Detect which cell encompasses the target text, then output its (x, y) center coordinate. 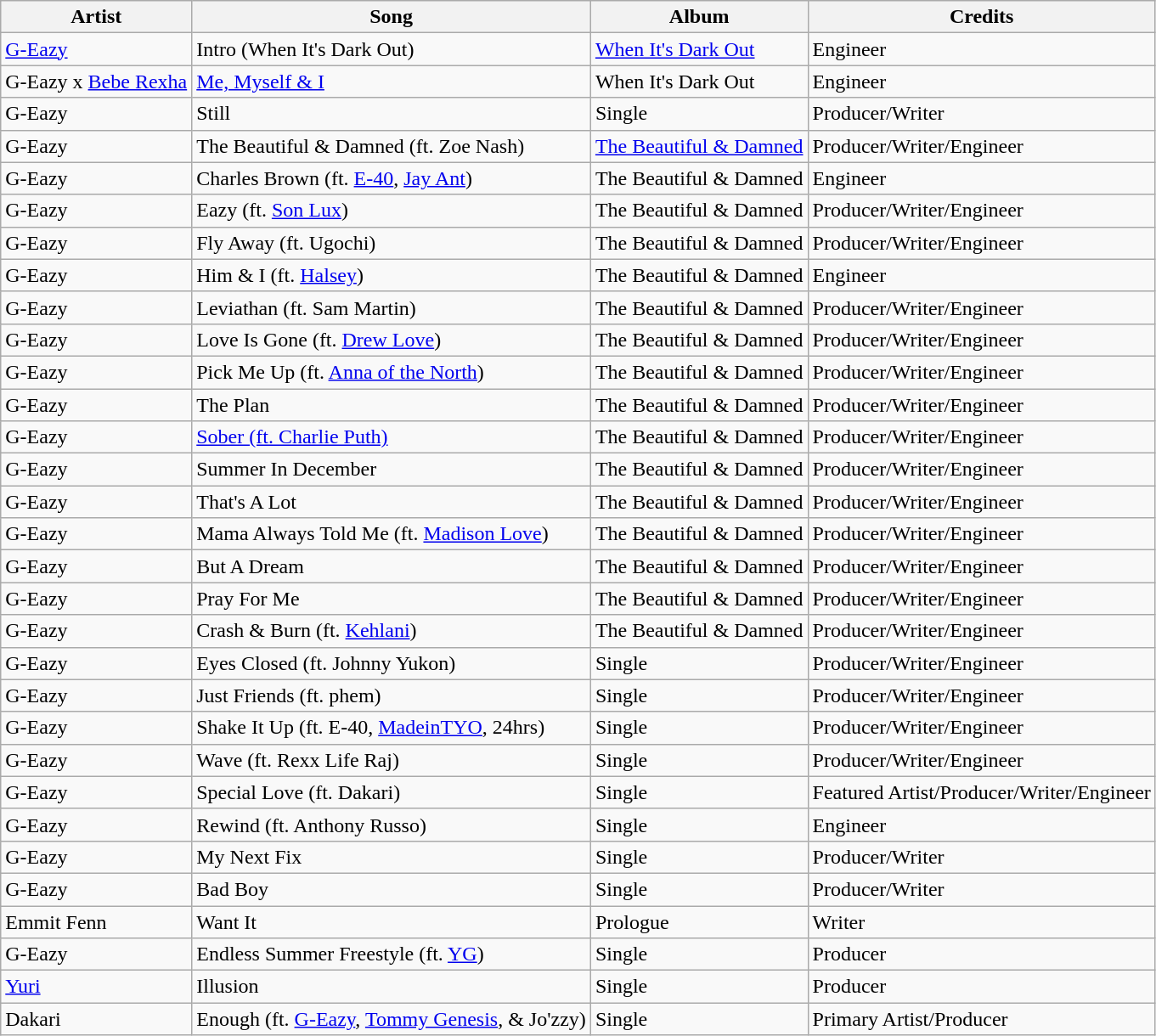
Writer (982, 921)
Yuri (97, 987)
Wave (ft. Rexx Life Raj) (392, 760)
Eazy (ft. Son Lux) (392, 211)
Still (392, 114)
Mama Always Told Me (ft. Madison Love) (392, 534)
Enough (ft. G-Eazy, Tommy Genesis, & Jo'zzy) (392, 1019)
G-Eazy x Bebe Rexha (97, 82)
Charles Brown (ft. E-40, Jay Ant) (392, 178)
Shake It Up (ft. E-40, MadeinTYO, 24hrs) (392, 728)
Dakari (97, 1019)
Pick Me Up (ft. Anna of the North) (392, 372)
Leviathan (ft. Sam Martin) (392, 307)
Bad Boy (392, 889)
Summer In December (392, 470)
Special Love (ft. Dakari) (392, 792)
Eyes Closed (ft. Johnny Yukon) (392, 663)
Prologue (699, 921)
Him & I (ft. Halsey) (392, 275)
Emmit Fenn (97, 921)
Crash & Burn (ft. Kehlani) (392, 631)
That's A Lot (392, 502)
Love Is Gone (ft. Drew Love) (392, 340)
Just Friends (ft. phem) (392, 695)
Credits (982, 17)
Endless Summer Freestyle (ft. YG) (392, 954)
Me, Myself & I (392, 82)
Rewind (ft. Anthony Russo) (392, 825)
Artist (97, 17)
Featured Artist/Producer/Writer/Engineer (982, 792)
The Beautiful & Damned (ft. Zoe Nash) (392, 146)
Want It (392, 921)
Fly Away (ft. Ugochi) (392, 243)
Primary Artist/Producer (982, 1019)
Song (392, 17)
But A Dream (392, 566)
Pray For Me (392, 599)
Intro (When It's Dark Out) (392, 49)
My Next Fix (392, 857)
The Plan (392, 405)
Sober (ft. Charlie Puth) (392, 437)
Illusion (392, 987)
Album (699, 17)
